Determine the (x, y) coordinate at the center of the cell enclosing the given text.  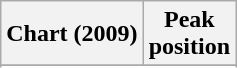
Peak position (189, 34)
Chart (2009) (72, 34)
